Return the (x, y) coordinate for the center point of the cell that contains the specified text.  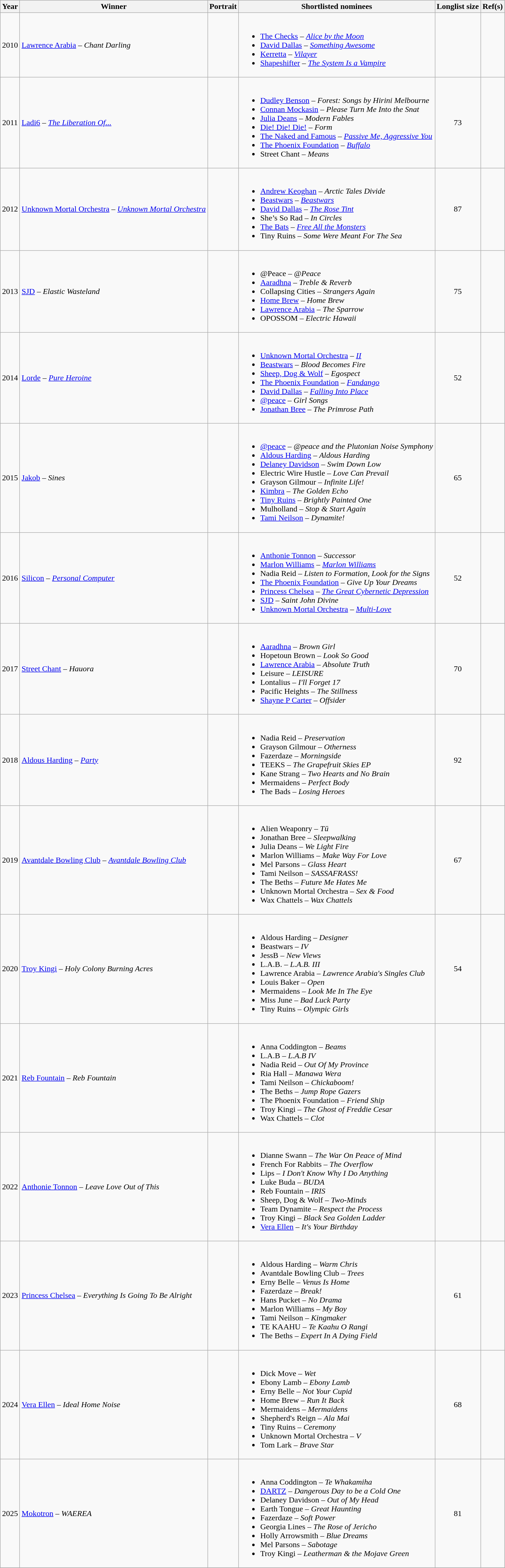
Aldous Harding – Party (114, 760)
2019 (10, 860)
75 (458, 291)
2018 (10, 760)
Silicon – Personal Computer (114, 578)
Longlist size (458, 7)
73 (458, 122)
Anthonie Tonnon – Leave Love Out of This (114, 1187)
Troy Kingi – Holy Colony Burning Acres (114, 969)
Ladi6 – The Liberation Of... (114, 122)
2023 (10, 1296)
2017 (10, 669)
Shortlisted nominees (337, 7)
Ref(s) (492, 7)
Princess Chelsea – Everything Is Going To Be Alright (114, 1296)
2025 (10, 1513)
Avantdale Bowling Club – Avantdale Bowling Club (114, 860)
Unknown Mortal Orchestra – Unknown Mortal Orchestra (114, 209)
2011 (10, 122)
Year (10, 7)
67 (458, 860)
2014 (10, 378)
54 (458, 969)
2016 (10, 578)
2015 (10, 478)
61 (458, 1296)
2010 (10, 45)
Vera Ellen – Ideal Home Noise (114, 1405)
2013 (10, 291)
The Checks – Alice by the MoonDavid Dallas – Something AwesomeKerretta – VilayerShapeshifter – The System Is a Vampire (337, 45)
68 (458, 1405)
70 (458, 669)
2020 (10, 969)
2022 (10, 1187)
87 (458, 209)
Portrait (223, 7)
Jakob – Sines (114, 478)
Mokotron – WAEREA (114, 1513)
81 (458, 1513)
2024 (10, 1405)
Reb Fountain – Reb Fountain (114, 1078)
Lawrence Arabia – Chant Darling (114, 45)
Street Chant – Hauora (114, 669)
92 (458, 760)
Winner (114, 7)
Lorde – Pure Heroine (114, 378)
2012 (10, 209)
2021 (10, 1078)
65 (458, 478)
SJD – Elastic Wasteland (114, 291)
